For the text-containing cell, return its midpoint in [X, Y] coordinate format. 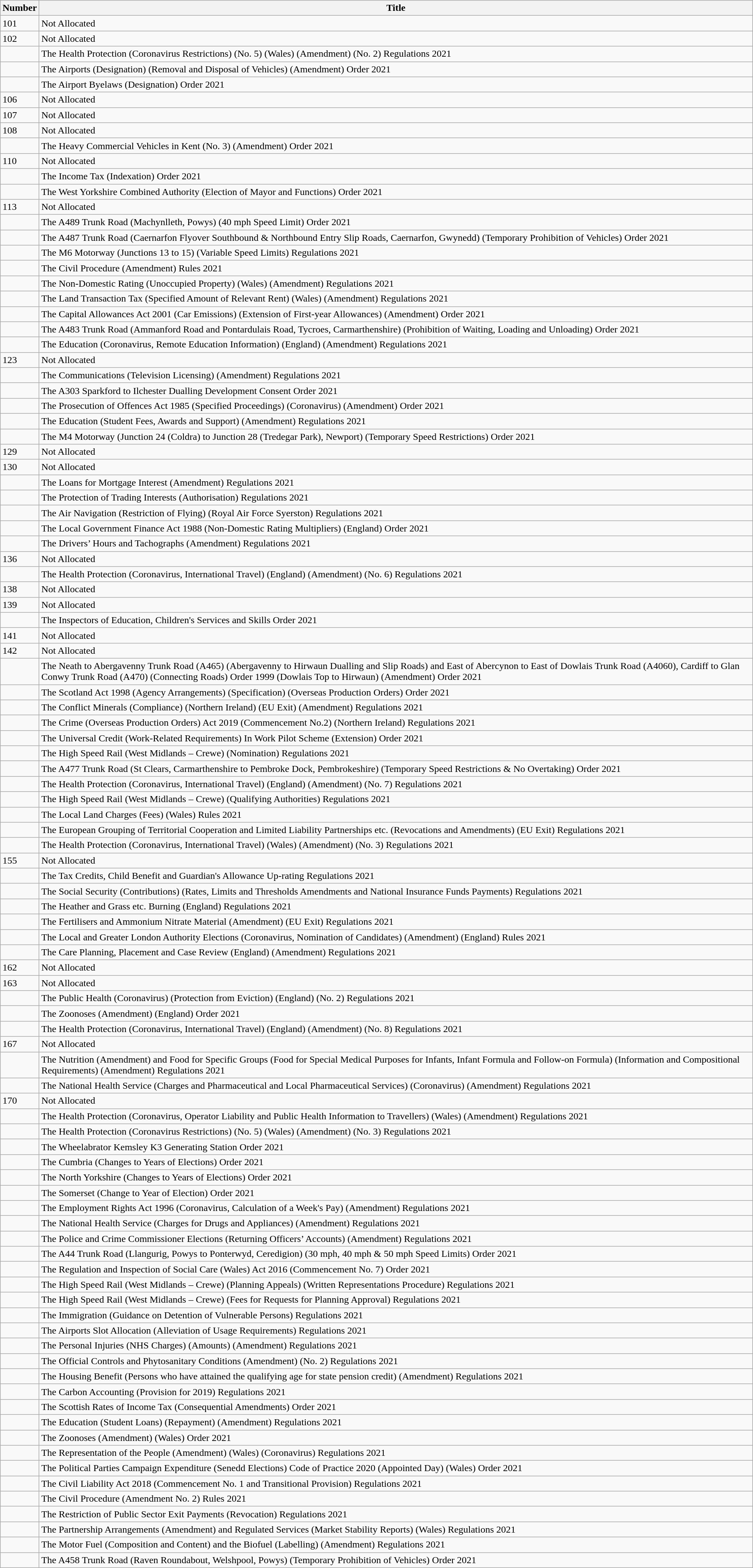
The Regulation and Inspection of Social Care (Wales) Act 2016 (Commencement No. 7) Order 2021 [396, 1269]
108 [20, 130]
The Carbon Accounting (Provision for 2019) Regulations 2021 [396, 1391]
The North Yorkshire (Changes to Years of Elections) Order 2021 [396, 1177]
The Cumbria (Changes to Years of Elections) Order 2021 [396, 1162]
The High Speed Rail (West Midlands – Crewe) (Qualifying Authorities) Regulations 2021 [396, 799]
The Fertilisers and Ammonium Nitrate Material (Amendment) (EU Exit) Regulations 2021 [396, 922]
The High Speed Rail (West Midlands – Crewe) (Fees for Requests for Planning Approval) Regulations 2021 [396, 1300]
155 [20, 860]
The Universal Credit (Work-Related Requirements) In Work Pilot Scheme (Extension) Order 2021 [396, 738]
The Loans for Mortgage Interest (Amendment) Regulations 2021 [396, 482]
The Communications (Television Licensing) (Amendment) Regulations 2021 [396, 375]
The Inspectors of Education, Children's Services and Skills Order 2021 [396, 620]
The Civil Procedure (Amendment) Rules 2021 [396, 268]
The Scottish Rates of Income Tax (Consequential Amendments) Order 2021 [396, 1407]
The M4 Motorway (Junction 24 (Coldra) to Junction 28 (Tredegar Park), Newport) (Temporary Speed Restrictions) Order 2021 [396, 436]
The Health Protection (Coronavirus, International Travel) (England) (Amendment) (No. 8) Regulations 2021 [396, 1029]
The A458 Trunk Road (Raven Roundabout, Welshpool, Powys) (Temporary Prohibition of Vehicles) Order 2021 [396, 1560]
The Local and Greater London Authority Elections (Coronavirus, Nomination of Candidates) (Amendment) (England) Rules 2021 [396, 937]
The West Yorkshire Combined Authority (Election of Mayor and Functions) Order 2021 [396, 192]
The Scotland Act 1998 (Agency Arrangements) (Specification) (Overseas Production Orders) Order 2021 [396, 692]
The M6 Motorway (Junctions 13 to 15) (Variable Speed Limits) Regulations 2021 [396, 253]
142 [20, 651]
The Airports (Designation) (Removal and Disposal of Vehicles) (Amendment) Order 2021 [396, 69]
The Wheelabrator Kemsley K3 Generating Station Order 2021 [396, 1147]
The Immigration (Guidance on Detention of Vulnerable Persons) Regulations 2021 [396, 1315]
Number [20, 8]
The Airports Slot Allocation (Alleviation of Usage Requirements) Regulations 2021 [396, 1330]
The Heavy Commercial Vehicles in Kent (No. 3) (Amendment) Order 2021 [396, 146]
The Representation of the People (Amendment) (Wales) (Coronavirus) Regulations 2021 [396, 1453]
167 [20, 1044]
The Air Navigation (Restriction of Flying) (Royal Air Force Syerston) Regulations 2021 [396, 513]
The Drivers’ Hours and Tachographs (Amendment) Regulations 2021 [396, 544]
The Civil Procedure (Amendment No. 2) Rules 2021 [396, 1499]
170 [20, 1101]
The Zoonoses (Amendment) (Wales) Order 2021 [396, 1437]
The Crime (Overseas Production Orders) Act 2019 (Commencement No.2) (Northern Ireland) Regulations 2021 [396, 723]
The Health Protection (Coronavirus, Operator Liability and Public Health Information to Travellers) (Wales) (Amendment) Regulations 2021 [396, 1116]
The Health Protection (Coronavirus, International Travel) (Wales) (Amendment) (No. 3) Regulations 2021 [396, 845]
162 [20, 968]
The Prosecution of Offences Act 1985 (Specified Proceedings) (Coronavirus) (Amendment) Order 2021 [396, 406]
The Public Health (Coronavirus) (Protection from Eviction) (England) (No. 2) Regulations 2021 [396, 998]
The Protection of Trading Interests (Authorisation) Regulations 2021 [396, 498]
The Housing Benefit (Persons who have attained the qualifying age for state pension credit) (Amendment) Regulations 2021 [396, 1376]
139 [20, 605]
The A489 Trunk Road (Machynlleth, Powys) (40 mph Speed Limit) Order 2021 [396, 222]
The Employment Rights Act 1996 (Coronavirus, Calculation of a Week's Pay) (Amendment) Regulations 2021 [396, 1208]
The Non-Domestic Rating (Unoccupied Property) (Wales) (Amendment) Regulations 2021 [396, 283]
The Local Land Charges (Fees) (Wales) Rules 2021 [396, 815]
107 [20, 115]
The A483 Trunk Road (Ammanford Road and Pontardulais Road, Tycroes, Carmarthenshire) (Prohibition of Waiting, Loading and Unloading) Order 2021 [396, 329]
The Personal Injuries (NHS Charges) (Amounts) (Amendment) Regulations 2021 [396, 1346]
The Capital Allowances Act 2001 (Car Emissions) (Extension of First-year Allowances) (Amendment) Order 2021 [396, 314]
130 [20, 467]
The Health Protection (Coronavirus, International Travel) (England) (Amendment) (No. 6) Regulations 2021 [396, 574]
The Police and Crime Commissioner Elections (Returning Officers’ Accounts) (Amendment) Regulations 2021 [396, 1239]
The Somerset (Change to Year of Election) Order 2021 [396, 1193]
The Education (Student Loans) (Repayment) (Amendment) Regulations 2021 [396, 1422]
138 [20, 589]
The Political Parties Campaign Expenditure (Senedd Elections) Code of Practice 2020 (Appointed Day) (Wales) Order 2021 [396, 1468]
The Education (Coronavirus, Remote Education Information) (England) (Amendment) Regulations 2021 [396, 345]
The National Health Service (Charges and Pharmaceutical and Local Pharmaceutical Services) (Coronavirus) (Amendment) Regulations 2021 [396, 1086]
The A477 Trunk Road (St Clears, Carmarthenshire to Pembroke Dock, Pembrokeshire) (Temporary Speed Restrictions & No Overtaking) Order 2021 [396, 769]
The Local Government Finance Act 1988 (Non-Domestic Rating Multipliers) (England) Order 2021 [396, 528]
The Tax Credits, Child Benefit and Guardian's Allowance Up-rating Regulations 2021 [396, 876]
The Care Planning, Placement and Case Review (England) (Amendment) Regulations 2021 [396, 952]
The Social Security (Contributions) (Rates, Limits and Thresholds Amendments and National Insurance Funds Payments) Regulations 2021 [396, 891]
The Partnership Arrangements (Amendment) and Regulated Services (Market Stability Reports) (Wales) Regulations 2021 [396, 1529]
The Airport Byelaws (Designation) Order 2021 [396, 84]
The A487 Trunk Road (Caernarfon Flyover Southbound & Northbound Entry Slip Roads, Caernarfon, Gwynedd) (Temporary Prohibition of Vehicles) Order 2021 [396, 238]
141 [20, 635]
The Restriction of Public Sector Exit Payments (Revocation) Regulations 2021 [396, 1514]
The High Speed Rail (West Midlands – Crewe) (Nomination) Regulations 2021 [396, 753]
136 [20, 559]
The Land Transaction Tax (Specified Amount of Relevant Rent) (Wales) (Amendment) Regulations 2021 [396, 299]
The A44 Trunk Road (Llangurig, Powys to Ponterwyd, Ceredigion) (30 mph, 40 mph & 50 mph Speed Limits) Order 2021 [396, 1254]
The Conflict Minerals (Compliance) (Northern Ireland) (EU Exit) (Amendment) Regulations 2021 [396, 708]
113 [20, 207]
The European Grouping of Territorial Cooperation and Limited Liability Partnerships etc. (Revocations and Amendments) (EU Exit) Regulations 2021 [396, 830]
123 [20, 360]
163 [20, 983]
The Health Protection (Coronavirus, International Travel) (England) (Amendment) (No. 7) Regulations 2021 [396, 784]
129 [20, 452]
Title [396, 8]
The Education (Student Fees, Awards and Support) (Amendment) Regulations 2021 [396, 421]
The Zoonoses (Amendment) (England) Order 2021 [396, 1014]
102 [20, 39]
The National Health Service (Charges for Drugs and Appliances) (Amendment) Regulations 2021 [396, 1223]
The Income Tax (Indexation) Order 2021 [396, 176]
106 [20, 100]
The Health Protection (Coronavirus Restrictions) (No. 5) (Wales) (Amendment) (No. 2) Regulations 2021 [396, 54]
The Civil Liability Act 2018 (Commencement No. 1 and Transitional Provision) Regulations 2021 [396, 1484]
110 [20, 161]
The Health Protection (Coronavirus Restrictions) (No. 5) (Wales) (Amendment) (No. 3) Regulations 2021 [396, 1131]
The Heather and Grass etc. Burning (England) Regulations 2021 [396, 906]
101 [20, 23]
The Motor Fuel (Composition and Content) and the Biofuel (Labelling) (Amendment) Regulations 2021 [396, 1545]
The High Speed Rail (West Midlands – Crewe) (Planning Appeals) (Written Representations Procedure) Regulations 2021 [396, 1285]
The Official Controls and Phytosanitary Conditions (Amendment) (No. 2) Regulations 2021 [396, 1361]
The A303 Sparkford to Ilchester Dualling Development Consent Order 2021 [396, 390]
